For the text-containing cell, return its midpoint in [x, y] coordinate format. 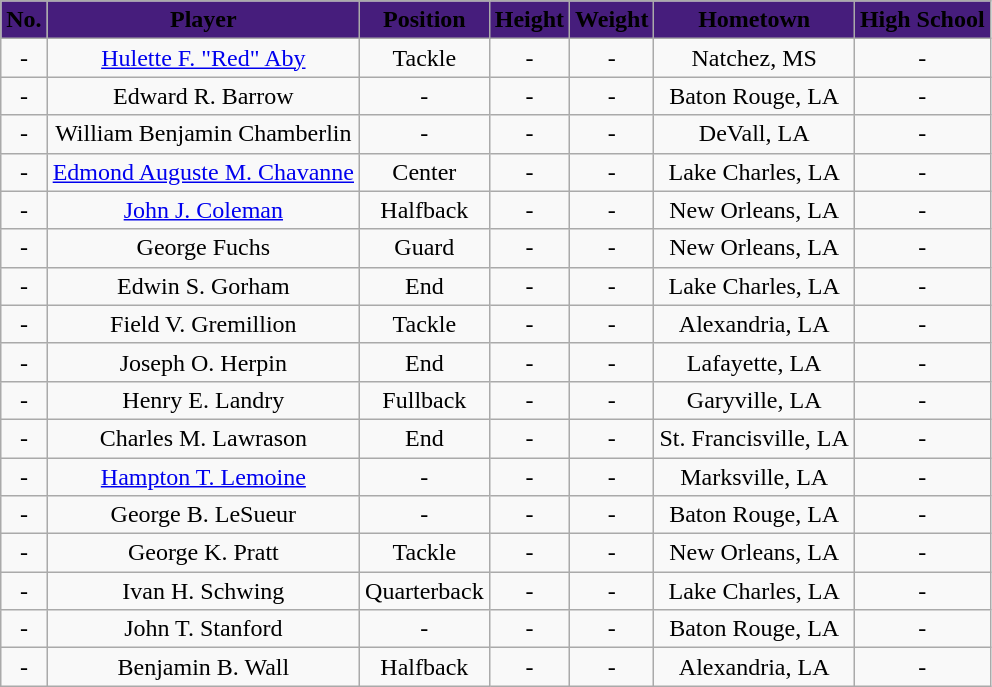
St. Francisville, LA [754, 438]
Edmond Auguste M. Chavanne [203, 172]
Guard [425, 248]
Benjamin B. Wall [203, 667]
Joseph O. Herpin [203, 362]
Natchez, MS [754, 58]
Player [203, 20]
Hulette F. "Red" Aby [203, 58]
John J. Coleman [203, 210]
Hometown [754, 20]
Weight [612, 20]
Quarterback [425, 591]
Field V. Gremillion [203, 324]
Garyville, LA [754, 400]
No. [24, 20]
Henry E. Landry [203, 400]
Position [425, 20]
Edward R. Barrow [203, 96]
Marksville, LA [754, 477]
Charles M. Lawrason [203, 438]
Height [529, 20]
Hampton T. Lemoine [203, 477]
Fullback [425, 400]
Lafayette, LA [754, 362]
William Benjamin Chamberlin [203, 134]
George Fuchs [203, 248]
DeVall, LA [754, 134]
High School [922, 20]
John T. Stanford [203, 629]
Edwin S. Gorham [203, 286]
George B. LeSueur [203, 515]
Center [425, 172]
George K. Pratt [203, 553]
Ivan H. Schwing [203, 591]
